Locate the cell with the specified text and output its (x, y) center coordinate. 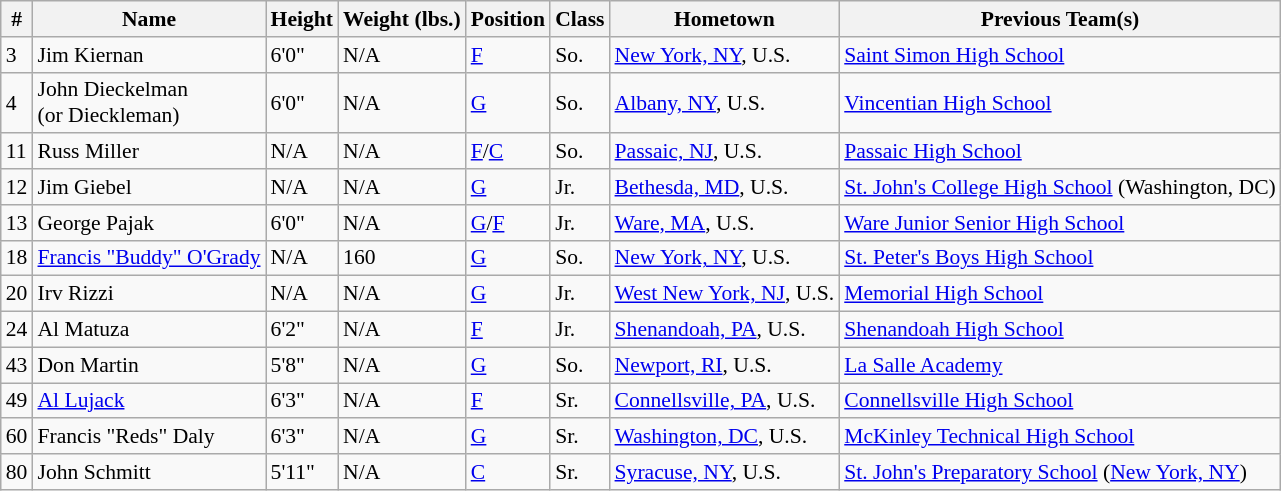
C (508, 472)
13 (17, 223)
Name (148, 19)
Francis "Buddy" O'Grady (148, 258)
Bethesda, MD, U.S. (725, 187)
49 (17, 401)
160 (402, 258)
Passaic High School (1060, 152)
Ware, MA, U.S. (725, 223)
6'2" (302, 330)
McKinley Technical High School (1060, 437)
Al Lujack (148, 401)
Francis "Reds" Daly (148, 437)
Irv Rizzi (148, 294)
Ware Junior Senior High School (1060, 223)
G/F (508, 223)
St. John's Preparatory School (New York, NY) (1060, 472)
Washington, DC, U.S. (725, 437)
Jim Kiernan (148, 55)
60 (17, 437)
5'11" (302, 472)
4 (17, 102)
11 (17, 152)
80 (17, 472)
West New York, NJ, U.S. (725, 294)
Connellsville High School (1060, 401)
Syracuse, NY, U.S. (725, 472)
Russ Miller (148, 152)
# (17, 19)
Previous Team(s) (1060, 19)
John Schmitt (148, 472)
Albany, NY, U.S. (725, 102)
Class (580, 19)
St. Peter's Boys High School (1060, 258)
F/C (508, 152)
Newport, RI, U.S. (725, 365)
Vincentian High School (1060, 102)
Weight (lbs.) (402, 19)
3 (17, 55)
Memorial High School (1060, 294)
Saint Simon High School (1060, 55)
Jim Giebel (148, 187)
24 (17, 330)
Shenandoah, PA, U.S. (725, 330)
St. John's College High School (Washington, DC) (1060, 187)
Hometown (725, 19)
George Pajak (148, 223)
Connellsville, PA, U.S. (725, 401)
20 (17, 294)
Don Martin (148, 365)
18 (17, 258)
Passaic, NJ, U.S. (725, 152)
Height (302, 19)
5'8" (302, 365)
La Salle Academy (1060, 365)
Al Matuza (148, 330)
Shenandoah High School (1060, 330)
12 (17, 187)
43 (17, 365)
Position (508, 19)
John Dieckelman(or Dieckleman) (148, 102)
